Extract the [X, Y] coordinate from the center of the cell holding the provided text.  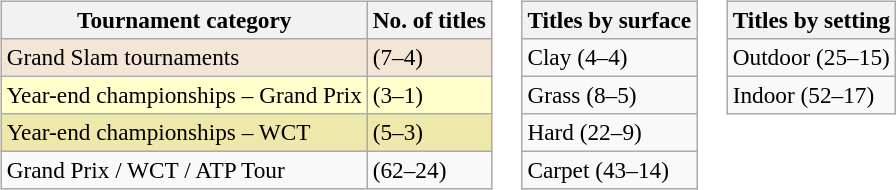
(62–24) [429, 171]
Clay (4–4) [610, 57]
No. of titles [429, 20]
Outdoor (25–15) [811, 57]
Grand Slam tournaments [184, 57]
Year-end championships – Grand Prix [184, 95]
Grand Prix / WCT / ATP Tour [184, 171]
(7–4) [429, 57]
(5–3) [429, 133]
Tournament category [184, 20]
Titles by setting [811, 20]
Hard (22–9) [610, 133]
Year-end championships – WCT [184, 133]
Indoor (52–17) [811, 95]
Grass (8–5) [610, 95]
Carpet (43–14) [610, 171]
(3–1) [429, 95]
Titles by surface [610, 20]
